Determine the (X, Y) coordinate at the center of the cell enclosing the given text.  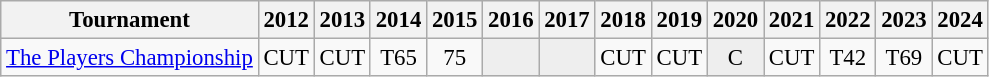
2014 (398, 20)
2021 (792, 20)
T69 (904, 58)
2020 (735, 20)
T65 (398, 58)
C (735, 58)
2019 (679, 20)
Tournament (130, 20)
2016 (511, 20)
T42 (848, 58)
2018 (623, 20)
2017 (567, 20)
2013 (342, 20)
2012 (286, 20)
2022 (848, 20)
2015 (455, 20)
2024 (960, 20)
2023 (904, 20)
75 (455, 58)
The Players Championship (130, 58)
